Find where the given text appears and provide that cell's center as [X, Y] coordinate. 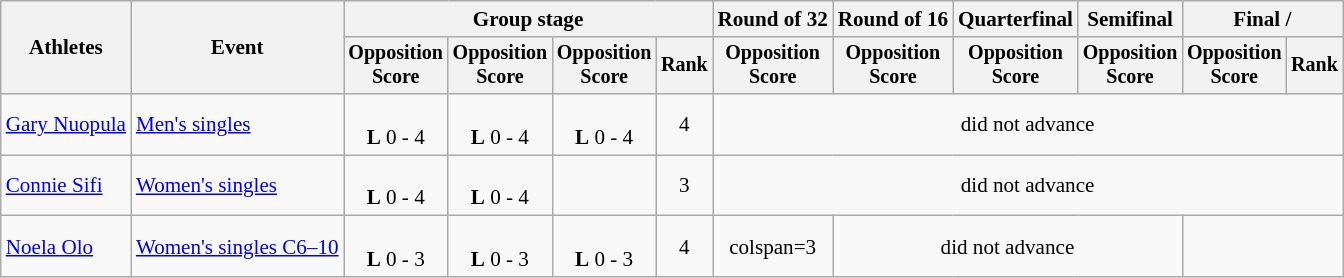
Round of 32 [772, 18]
colspan=3 [772, 246]
3 [684, 186]
Men's singles [238, 124]
Semifinal [1130, 18]
Noela Olo [66, 246]
Connie Sifi [66, 186]
Quarterfinal [1016, 18]
Women's singles [238, 186]
Athletes [66, 48]
Final / [1262, 18]
Round of 16 [893, 18]
Group stage [528, 18]
Gary Nuopula [66, 124]
Women's singles C6–10 [238, 246]
Event [238, 48]
